From the cell containing the given text, extract its center point as [x, y] coordinate. 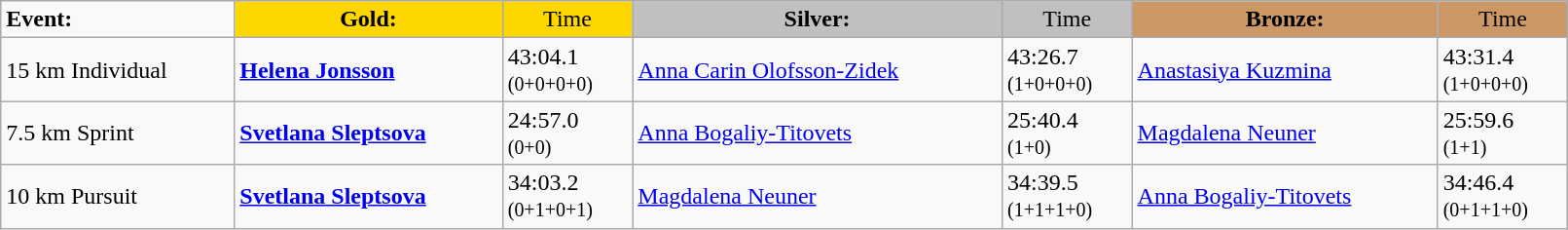
Anastasiya Kuzmina [1285, 70]
10 km Pursuit [118, 197]
34:39.5(1+1+1+0) [1067, 197]
Gold: [368, 19]
Anna Carin Olofsson-Zidek [818, 70]
15 km Individual [118, 70]
25:40.4 (1+0) [1067, 133]
43:31.4(1+0+0+0) [1503, 70]
Silver: [818, 19]
Bronze: [1285, 19]
34:46.4(0+1+1+0) [1503, 197]
7.5 km Sprint [118, 133]
24:57.0(0+0) [567, 133]
43:26.7 (1+0+0+0) [1067, 70]
Helena Jonsson [368, 70]
43:04.1(0+0+0+0) [567, 70]
Event: [118, 19]
25:59.6(1+1) [1503, 133]
34:03.2(0+1+0+1) [567, 197]
